Detect which cell encompasses the target text, then output its (x, y) center coordinate. 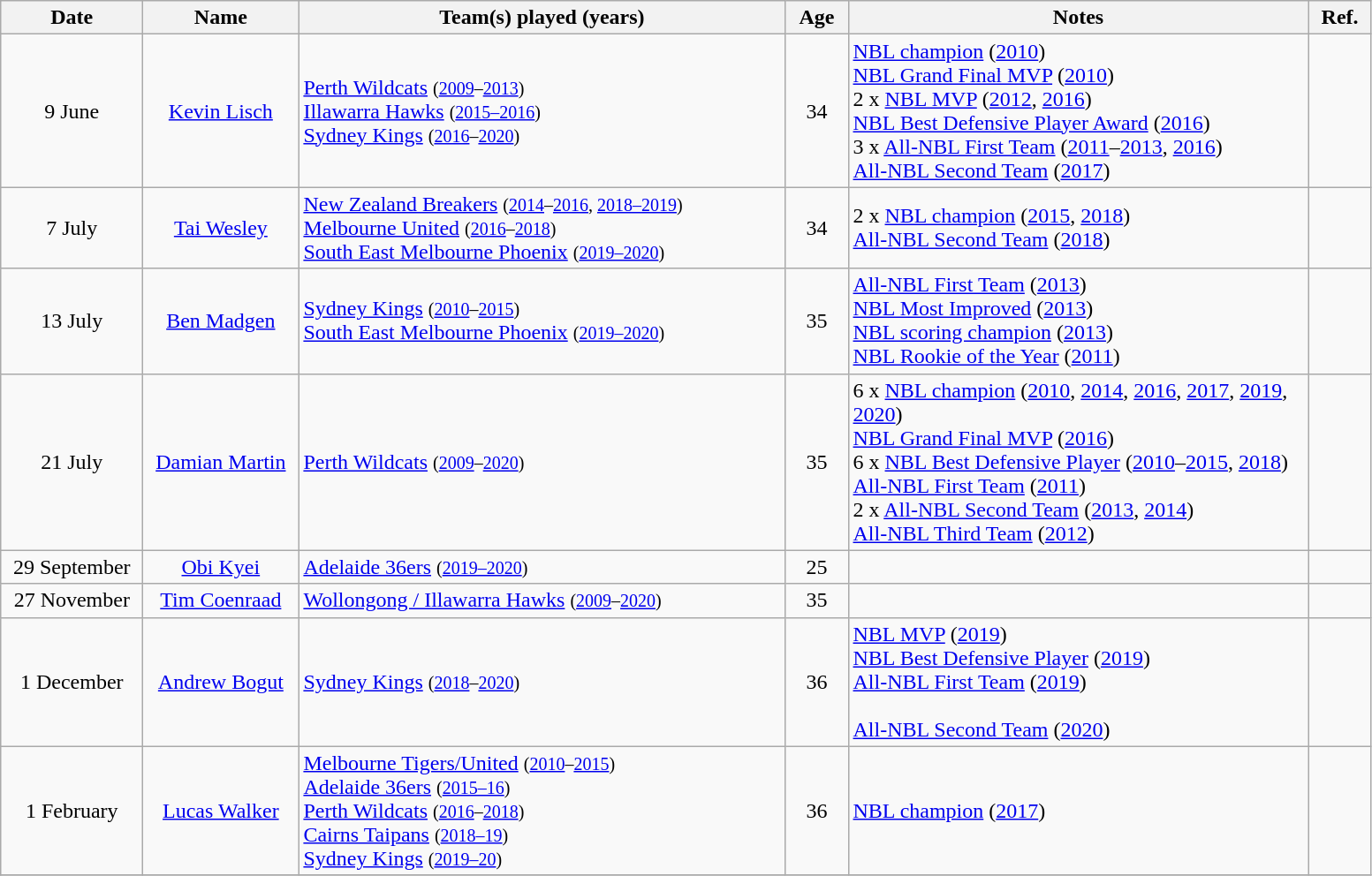
Melbourne Tigers/United (2010–2015)Adelaide 36ers (2015–16)Perth Wildcats (2016–2018)Cairns Taipans (2018–19)Sydney Kings (2019–20) (542, 811)
Kevin Lisch (221, 111)
Notes (1078, 18)
Ben Madgen (221, 321)
Ref. (1339, 18)
Andrew Bogut (221, 682)
NBL champion (2017) (1078, 811)
Adelaide 36ers (2019–2020) (542, 567)
Team(s) played (years) (542, 18)
Perth Wildcats (2009–2013)Illawarra Hawks (2015–2016)Sydney Kings (2016–2020) (542, 111)
Lucas Walker (221, 811)
Tai Wesley (221, 228)
Tim Coenraad (221, 600)
New Zealand Breakers (2014–2016, 2018–2019)Melbourne United (2016–2018)South East Melbourne Phoenix (2019–2020) (542, 228)
25 (816, 567)
All-NBL First Team (2013)NBL Most Improved (2013)NBL scoring champion (2013)NBL Rookie of the Year (2011) (1078, 321)
2 x NBL champion (2015, 2018) All-NBL Second Team (2018) (1078, 228)
1 February (72, 811)
Damian Martin (221, 462)
7 July (72, 228)
Date (72, 18)
9 June (72, 111)
13 July (72, 321)
Sydney Kings (2010–2015)South East Melbourne Phoenix (2019–2020) (542, 321)
Sydney Kings (2018–2020) (542, 682)
1 December (72, 682)
Name (221, 18)
Age (816, 18)
27 November (72, 600)
NBL MVP (2019)NBL Best Defensive Player (2019)All-NBL First Team (2019)All-NBL Second Team (2020) (1078, 682)
Perth Wildcats (2009–2020) (542, 462)
Wollongong / Illawarra Hawks (2009–2020) (542, 600)
21 July (72, 462)
29 September (72, 567)
Obi Kyei (221, 567)
